Pinpoint the cell where the given text exists, returning its (x, y) midpoint coordinate. 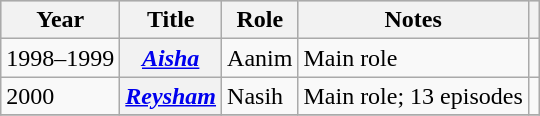
Role (260, 20)
Notes (413, 20)
1998–1999 (60, 58)
Reysham (171, 96)
Nasih (260, 96)
Title (171, 20)
Aanim (260, 58)
Year (60, 20)
Main role; 13 episodes (413, 96)
Aisha (171, 58)
2000 (60, 96)
Main role (413, 58)
